Locate the cell with the specified text and output its (X, Y) center coordinate. 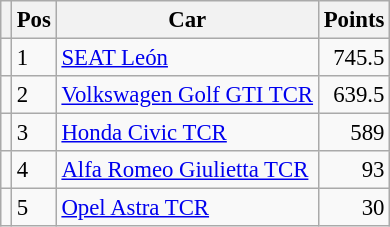
Alfa Romeo Giulietta TCR (187, 170)
SEAT León (187, 58)
Pos (34, 20)
3 (34, 133)
1 (34, 58)
Volkswagen Golf GTI TCR (187, 95)
93 (354, 170)
Points (354, 20)
2 (34, 95)
Opel Astra TCR (187, 208)
4 (34, 170)
Car (187, 20)
Honda Civic TCR (187, 133)
5 (34, 208)
745.5 (354, 58)
30 (354, 208)
639.5 (354, 95)
589 (354, 133)
